Detect which cell encompasses the target text, then output its (X, Y) center coordinate. 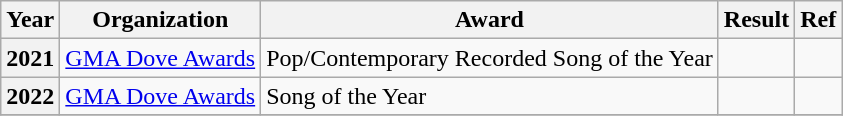
Result (756, 20)
Pop/Contemporary Recorded Song of the Year (490, 58)
Ref (818, 20)
Song of the Year (490, 96)
Year (30, 20)
Award (490, 20)
2022 (30, 96)
2021 (30, 58)
Organization (160, 20)
